For the text-containing cell, return its midpoint in [X, Y] coordinate format. 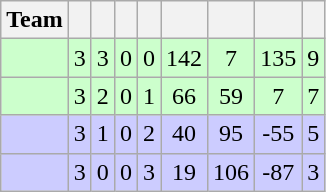
-87 [278, 172]
5 [314, 134]
135 [278, 58]
66 [184, 96]
40 [184, 134]
9 [314, 58]
19 [184, 172]
142 [184, 58]
106 [232, 172]
-55 [278, 134]
59 [232, 96]
95 [232, 134]
Team [35, 20]
